Capture the cell that displays the provided text and extract its (x, y) central coordinate. 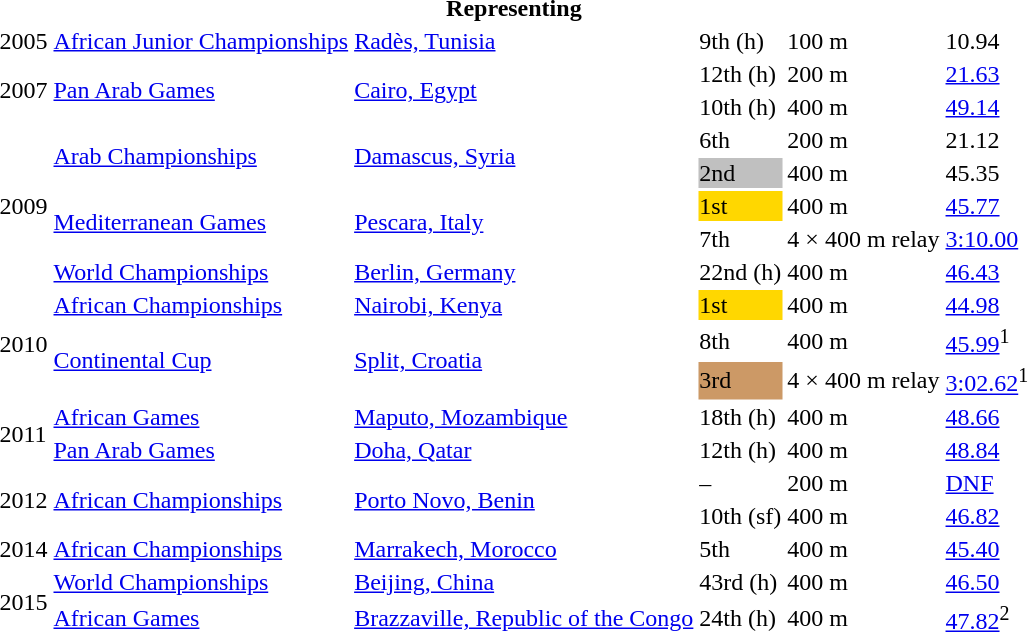
100 m (864, 41)
African Junior Championships (201, 41)
43rd (h) (740, 582)
Continental Cup (201, 361)
Marrakech, Morocco (524, 549)
Cairo, Egypt (524, 90)
Split, Croatia (524, 361)
3rd (740, 380)
Doha, Qatar (524, 450)
Beijing, China (524, 582)
7th (740, 239)
African Games (201, 417)
10th (h) (740, 107)
– (740, 483)
9th (h) (740, 41)
Porto Novo, Benin (524, 500)
2nd (740, 173)
Berlin, Germany (524, 272)
6th (740, 140)
18th (h) (740, 417)
8th (740, 341)
Damascus, Syria (524, 156)
Pescara, Italy (524, 222)
Arab Championships (201, 156)
Maputo, Mozambique (524, 417)
Radès, Tunisia (524, 41)
5th (740, 549)
Nairobi, Kenya (524, 305)
10th (sf) (740, 516)
22nd (h) (740, 272)
Mediterranean Games (201, 222)
